Determine the (X, Y) coordinate at the center of the cell enclosing the given text.  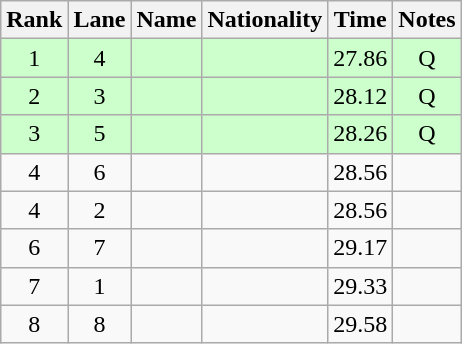
29.33 (360, 286)
Lane (100, 20)
29.58 (360, 324)
27.86 (360, 58)
28.12 (360, 96)
Rank (34, 20)
Time (360, 20)
Nationality (265, 20)
Notes (427, 20)
Name (166, 20)
5 (100, 134)
28.26 (360, 134)
29.17 (360, 248)
